Determine the [X, Y] coordinate at the center of the cell enclosing the given text.  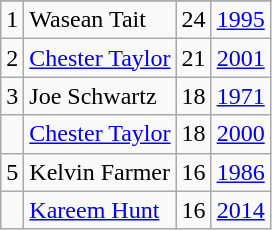
Kelvin Farmer [100, 172]
1986 [240, 172]
2001 [240, 58]
2 [12, 58]
2000 [240, 134]
Joe Schwartz [100, 96]
1 [12, 20]
5 [12, 172]
2014 [240, 210]
24 [194, 20]
21 [194, 58]
Wasean Tait [100, 20]
1995 [240, 20]
3 [12, 96]
Kareem Hunt [100, 210]
1971 [240, 96]
